Detect which cell encompasses the target text, then output its (x, y) center coordinate. 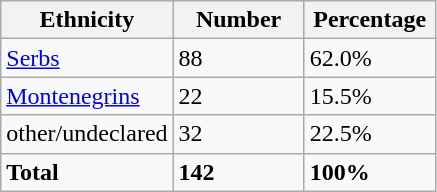
Percentage (370, 20)
88 (238, 58)
other/undeclared (87, 134)
15.5% (370, 96)
Serbs (87, 58)
22 (238, 96)
Ethnicity (87, 20)
Number (238, 20)
Total (87, 172)
100% (370, 172)
142 (238, 172)
Montenegrins (87, 96)
22.5% (370, 134)
62.0% (370, 58)
32 (238, 134)
